From the cell containing the given text, extract its center point as [x, y] coordinate. 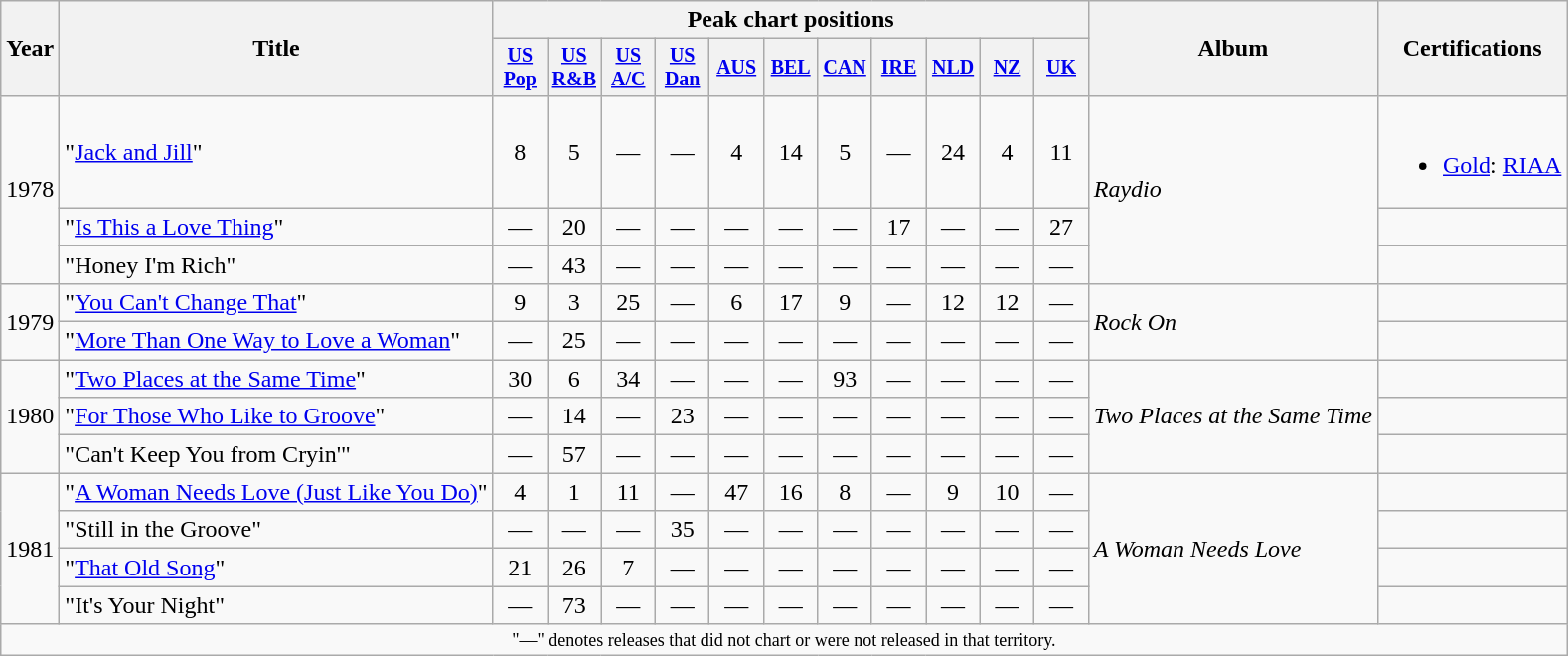
27 [1061, 227]
Two Places at the Same Time [1232, 416]
"A Woman Needs Love (Just Like You Do)" [276, 492]
10 [1007, 492]
BEL [790, 68]
NZ [1007, 68]
24 [953, 151]
16 [790, 492]
"For Those Who Like to Groove" [276, 416]
3 [574, 302]
73 [574, 605]
1979 [30, 321]
35 [682, 530]
"Honey I'm Rich" [276, 264]
"More Than One Way to Love a Woman" [276, 341]
"Still in the Groove" [276, 530]
Album [1232, 49]
UK [1061, 68]
Certifications [1472, 49]
21 [520, 568]
Title [276, 49]
Peak chart positions [791, 20]
93 [845, 379]
23 [682, 416]
"Can't Keep You from Cryin'" [276, 454]
Raydio [1232, 189]
"You Can't Change That" [276, 302]
"That Old Song" [276, 568]
47 [736, 492]
"Two Places at the Same Time" [276, 379]
USR&B [574, 68]
USDan [682, 68]
"Is This a Love Thing" [276, 227]
USA/C [628, 68]
30 [520, 379]
26 [574, 568]
Gold: RIAA [1472, 151]
US Pop [520, 68]
1978 [30, 189]
34 [628, 379]
NLD [953, 68]
CAN [845, 68]
IRE [898, 68]
43 [574, 264]
Rock On [1232, 321]
1 [574, 492]
57 [574, 454]
Year [30, 49]
7 [628, 568]
"It's Your Night" [276, 605]
"Jack and Jill" [276, 151]
AUS [736, 68]
"—" denotes releases that did not chart or were not released in that territory. [784, 640]
1981 [30, 549]
1980 [30, 416]
20 [574, 227]
A Woman Needs Love [1232, 549]
